Provide the [X, Y] coordinate of the cell's center where the given text is located.  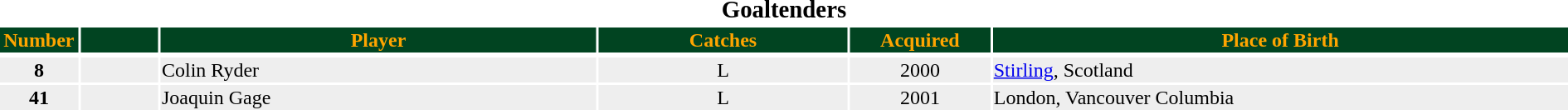
Stirling, Scotland [1280, 70]
London, Vancouver Columbia [1280, 97]
Colin Ryder [378, 70]
Number [39, 40]
Player [378, 40]
Catches [723, 40]
41 [39, 97]
Place of Birth [1280, 40]
Acquired [919, 40]
Joaquin Gage [378, 97]
2001 [919, 97]
2000 [919, 70]
8 [39, 70]
